Output the (X, Y) coordinate of the center of the cell containing the given text.  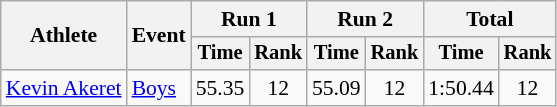
Total (490, 19)
Run 1 (249, 19)
Run 2 (365, 19)
Athlete (64, 36)
55.35 (220, 88)
1:50.44 (460, 88)
Kevin Akeret (64, 88)
55.09 (336, 88)
Boys (159, 88)
Event (159, 36)
